Identify which cell holds the provided text, then report its (x, y) central coordinate. 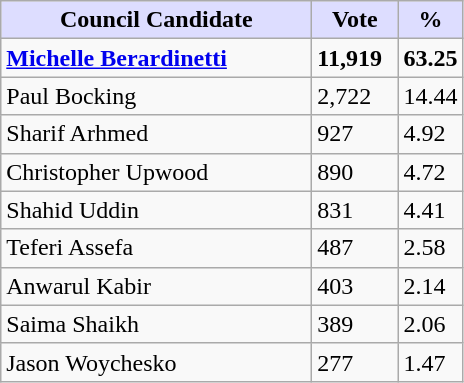
2.06 (430, 324)
Vote (355, 20)
Jason Woychesko (156, 362)
277 (355, 362)
890 (355, 172)
Council Candidate (156, 20)
Michelle Berardinetti (156, 58)
11,919 (355, 58)
4.41 (430, 210)
403 (355, 286)
63.25 (430, 58)
Christopher Upwood (156, 172)
2.14 (430, 286)
831 (355, 210)
389 (355, 324)
Teferi Assefa (156, 248)
Anwarul Kabir (156, 286)
4.92 (430, 134)
2.58 (430, 248)
% (430, 20)
14.44 (430, 96)
Sharif Arhmed (156, 134)
4.72 (430, 172)
Paul Bocking (156, 96)
Shahid Uddin (156, 210)
2,722 (355, 96)
927 (355, 134)
1.47 (430, 362)
Saima Shaikh (156, 324)
487 (355, 248)
